From the cell containing the given text, extract its center point as [x, y] coordinate. 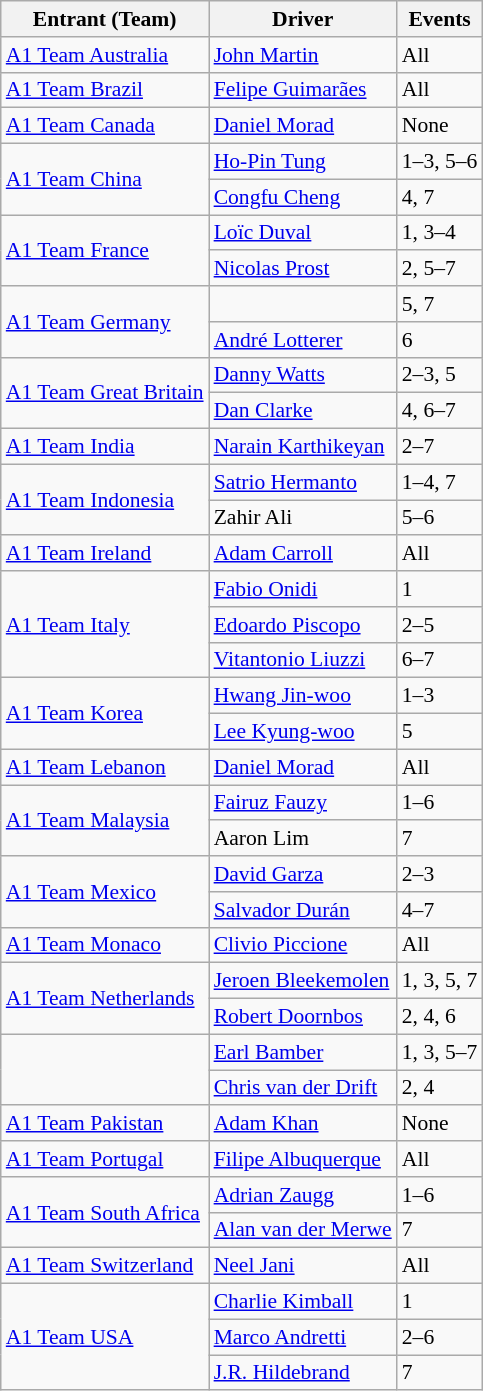
Nicolas Prost [303, 269]
Loïc Duval [303, 233]
Fairuz Fauzy [303, 803]
2–6 [440, 1337]
Ho-Pin Tung [303, 162]
2–5 [440, 625]
Vitantonio Liuzzi [303, 660]
Chris van der Drift [303, 1088]
Adrian Zaugg [303, 1195]
A1 Team Ireland [105, 554]
Danny Watts [303, 375]
2, 4 [440, 1088]
Satrio Hermanto [303, 482]
Filipe Albuquerque [303, 1159]
A1 Team USA [105, 1338]
A1 Team Mexico [105, 892]
Marco Andretti [303, 1337]
4–7 [440, 910]
A1 Team Netherlands [105, 998]
A1 Team Monaco [105, 945]
Congfu Cheng [303, 197]
A1 Team France [105, 250]
A1 Team Brazil [105, 90]
Lee Kyung-woo [303, 732]
Earl Bamber [303, 1052]
A1 Team China [105, 180]
1–3 [440, 696]
2–3, 5 [440, 375]
1, 3–4 [440, 233]
6 [440, 340]
A1 Team Malaysia [105, 820]
Charlie Kimball [303, 1302]
Entrant (Team) [105, 19]
4, 7 [440, 197]
2–3 [440, 874]
J.R. Hildebrand [303, 1373]
1, 3, 5–7 [440, 1052]
5 [440, 732]
A1 Team Indonesia [105, 500]
Alan van der Merwe [303, 1230]
Adam Khan [303, 1124]
A1 Team South Africa [105, 1212]
Zahir Ali [303, 518]
A1 Team Germany [105, 322]
A1 Team Great Britain [105, 392]
2, 4, 6 [440, 1017]
Neel Jani [303, 1266]
5–6 [440, 518]
David Garza [303, 874]
2–7 [440, 447]
A1 Team Canada [105, 126]
1, 3, 5, 7 [440, 981]
4, 6–7 [440, 411]
Narain Karthikeyan [303, 447]
A1 Team Korea [105, 714]
Driver [303, 19]
2, 5–7 [440, 269]
Salvador Durán [303, 910]
Robert Doornbos [303, 1017]
Edoardo Piscopo [303, 625]
A1 Team India [105, 447]
A1 Team Pakistan [105, 1124]
Clivio Piccione [303, 945]
Fabio Onidi [303, 589]
Jeroen Bleekemolen [303, 981]
Adam Carroll [303, 554]
A1 Team Lebanon [105, 767]
5, 7 [440, 304]
6–7 [440, 660]
A1 Team Australia [105, 55]
A1 Team Switzerland [105, 1266]
Dan Clarke [303, 411]
1–4, 7 [440, 482]
1–3, 5–6 [440, 162]
Felipe Guimarães [303, 90]
A1 Team Portugal [105, 1159]
Hwang Jin-woo [303, 696]
André Lotterer [303, 340]
Events [440, 19]
Aaron Lim [303, 839]
A1 Team Italy [105, 624]
John Martin [303, 55]
